Output the (X, Y) coordinate of the center of the cell containing the given text.  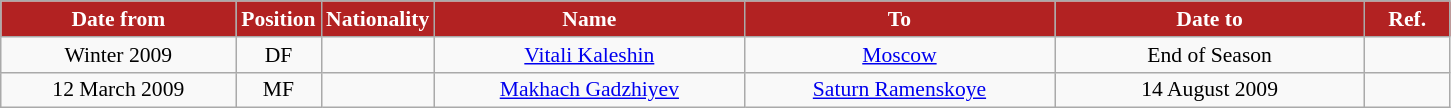
14 August 2009 (1210, 90)
To (899, 19)
Nationality (378, 19)
Ref. (1408, 19)
End of Season (1210, 55)
Vitali Kaleshin (589, 55)
DF (278, 55)
Date to (1210, 19)
12 March 2009 (118, 90)
Date from (118, 19)
Winter 2009 (118, 55)
Position (278, 19)
Moscow (899, 55)
Makhach Gadzhiyev (589, 90)
MF (278, 90)
Name (589, 19)
Saturn Ramenskoye (899, 90)
